Output the [x, y] coordinate of the center of the cell containing the given text.  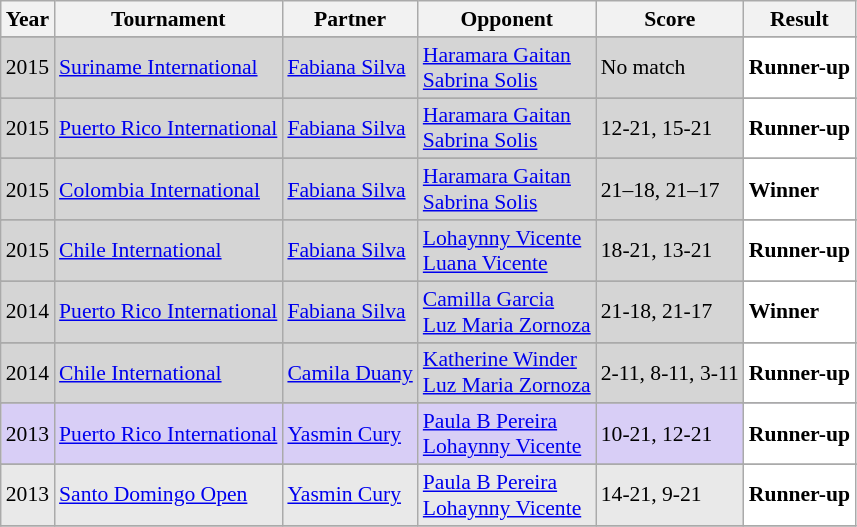
Camilla Garcia Luz Maria Zornoza [507, 312]
Tournament [168, 19]
14-21, 9-21 [670, 496]
Partner [350, 19]
Opponent [507, 19]
21-18, 21-17 [670, 312]
Suriname International [168, 68]
12-21, 15-21 [670, 128]
Result [800, 19]
Colombia International [168, 190]
Year [28, 19]
10-21, 12-21 [670, 434]
2-11, 8-11, 3-11 [670, 372]
18-21, 13-21 [670, 250]
Score [670, 19]
Camila Duany [350, 372]
Santo Domingo Open [168, 496]
No match [670, 68]
21–18, 21–17 [670, 190]
Lohaynny Vicente Luana Vicente [507, 250]
Katherine Winder Luz Maria Zornoza [507, 372]
